Extract the (X, Y) coordinate from the center of the cell holding the provided text.  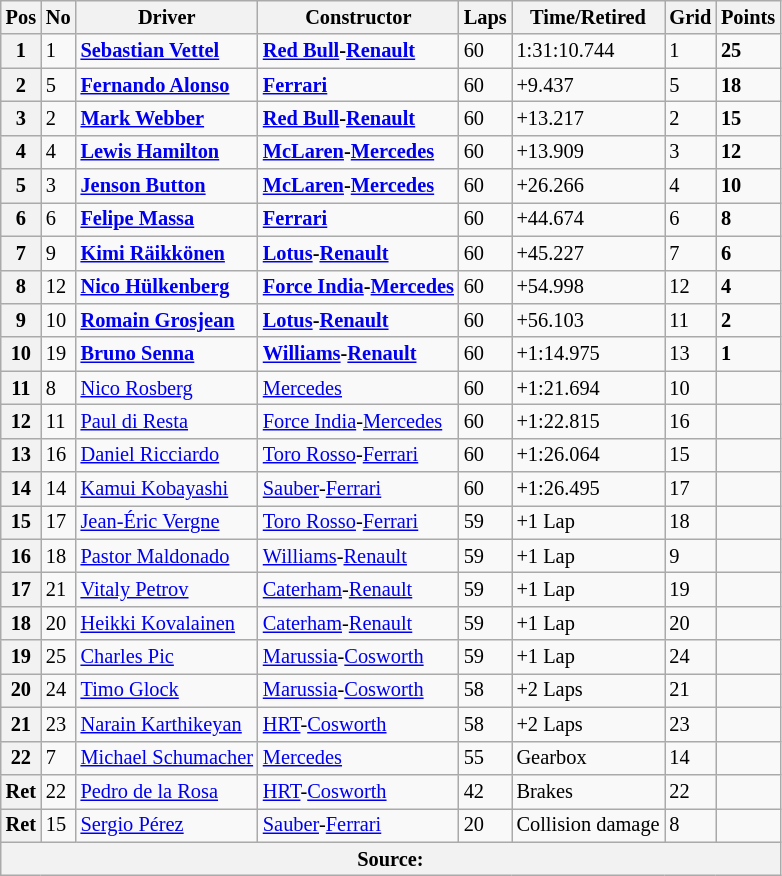
Points (748, 17)
Narain Karthikeyan (167, 724)
Pedro de la Rosa (167, 791)
Nico Rosberg (167, 388)
Heikki Kovalainen (167, 623)
Kamui Kobayashi (167, 489)
+1:26.064 (588, 455)
Sebastian Vettel (167, 51)
Driver (167, 17)
+45.227 (588, 253)
Felipe Massa (167, 219)
Gearbox (588, 758)
Grid (690, 17)
+1:14.975 (588, 354)
Michael Schumacher (167, 758)
+1:21.694 (588, 388)
Brakes (588, 791)
Collision damage (588, 825)
Charles Pic (167, 657)
Nico Hülkenberg (167, 287)
Sergio Pérez (167, 825)
Lewis Hamilton (167, 152)
55 (486, 758)
+1:26.495 (588, 489)
No (58, 17)
Jean-Éric Vergne (167, 522)
+13.909 (588, 152)
Constructor (358, 17)
+44.674 (588, 219)
+26.266 (588, 186)
Pastor Maldonado (167, 556)
Bruno Senna (167, 354)
+13.217 (588, 118)
+56.103 (588, 320)
Fernando Alonso (167, 85)
Kimi Räikkönen (167, 253)
42 (486, 791)
+9.437 (588, 85)
+1:22.815 (588, 421)
Time/Retired (588, 17)
Vitaly Petrov (167, 589)
Timo Glock (167, 690)
Jenson Button (167, 186)
+54.998 (588, 287)
Laps (486, 17)
Mark Webber (167, 118)
1:31:10.744 (588, 51)
Pos (21, 17)
Romain Grosjean (167, 320)
Paul di Resta (167, 421)
Source: (390, 859)
Daniel Ricciardo (167, 455)
